Extract the (X, Y) coordinate from the center of the cell holding the provided text.  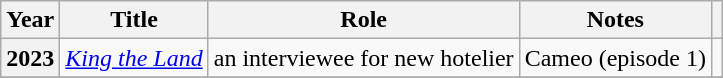
an interviewee for new hotelier (364, 58)
2023 (30, 58)
Title (134, 20)
Role (364, 20)
Cameo (episode 1) (615, 58)
King the Land (134, 58)
Year (30, 20)
Notes (615, 20)
